For the text-containing cell, return its midpoint in [X, Y] coordinate format. 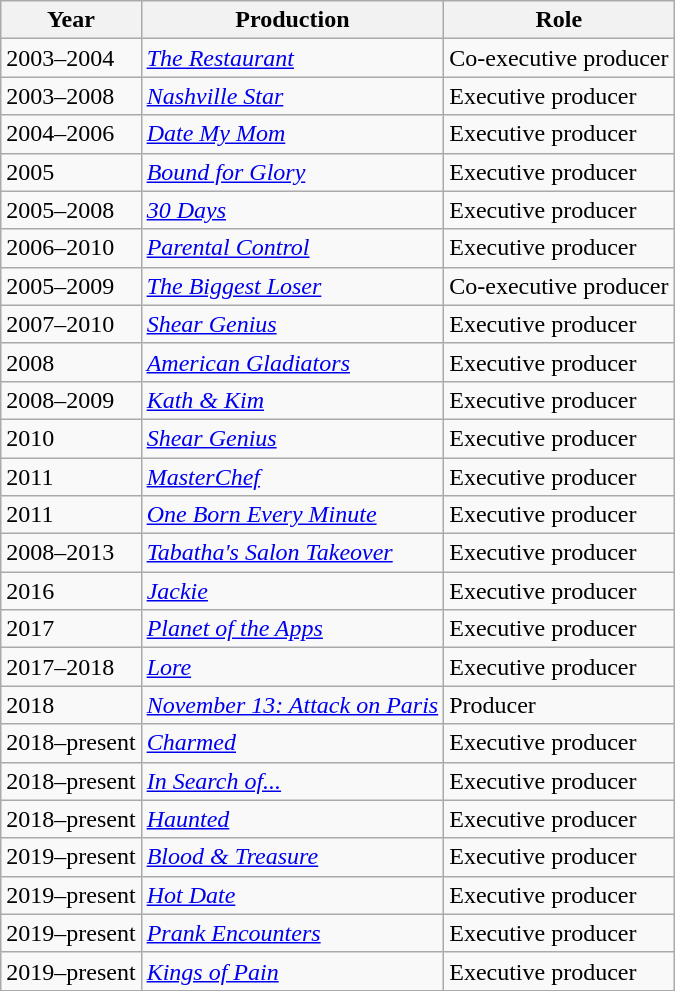
Hot Date [292, 895]
In Search of... [292, 781]
Bound for Glory [292, 172]
2005–2008 [71, 210]
2005 [71, 172]
Date My Mom [292, 134]
Charmed [292, 743]
2006–2010 [71, 248]
2007–2010 [71, 324]
2003–2004 [71, 58]
Kath & Kim [292, 400]
2017 [71, 629]
One Born Every Minute [292, 515]
The Biggest Loser [292, 286]
2008–2013 [71, 553]
Kings of Pain [292, 971]
November 13: Attack on Paris [292, 705]
2010 [71, 438]
2018 [71, 705]
2003–2008 [71, 96]
MasterChef [292, 477]
2017–2018 [71, 667]
Production [292, 20]
The Restaurant [292, 58]
Blood & Treasure [292, 857]
Parental Control [292, 248]
30 Days [292, 210]
2004–2006 [71, 134]
Lore [292, 667]
2008 [71, 362]
Nashville Star [292, 96]
2016 [71, 591]
Planet of the Apps [292, 629]
Haunted [292, 819]
2005–2009 [71, 286]
Tabatha's Salon Takeover [292, 553]
Year [71, 20]
Producer [559, 705]
Role [559, 20]
American Gladiators [292, 362]
Prank Encounters [292, 933]
Jackie [292, 591]
2008–2009 [71, 400]
